Output the [X, Y] coordinate of the center of the cell containing the given text.  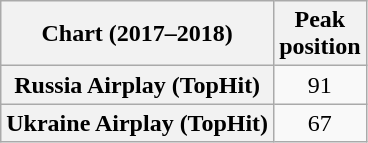
Peakposition [320, 34]
Chart (2017–2018) [138, 34]
Ukraine Airplay (TopHit) [138, 123]
91 [320, 85]
67 [320, 123]
Russia Airplay (TopHit) [138, 85]
